Capture the cell that displays the provided text and extract its (X, Y) central coordinate. 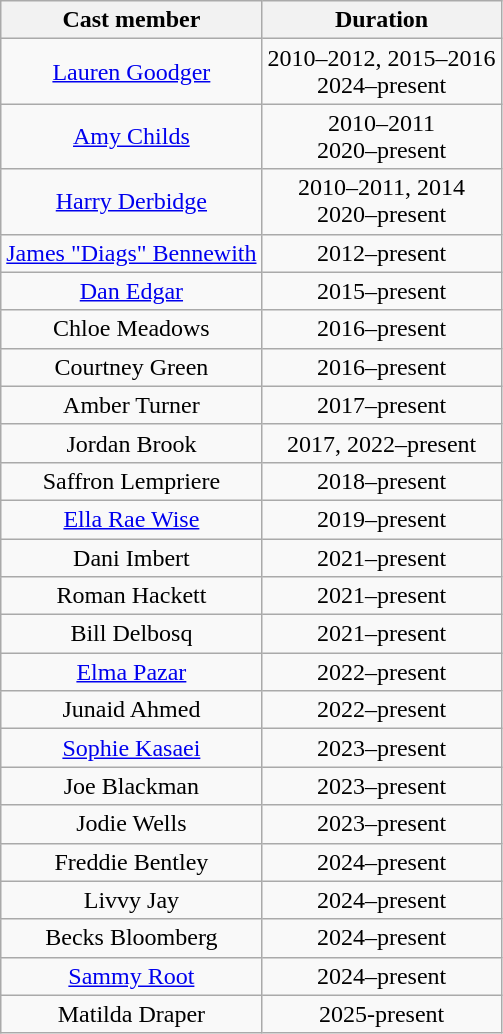
Matilda Draper (132, 1014)
Becks Bloomberg (132, 938)
Bill Delbosq (132, 634)
Cast member (132, 20)
James "Diags" Bennewith (132, 253)
Sophie Kasaei (132, 748)
Junaid Ahmed (132, 710)
Courtney Green (132, 367)
Sammy Root (132, 976)
2010–20112020–present (382, 136)
Amber Turner (132, 405)
2025-present (382, 1014)
Freddie Bentley (132, 862)
2017, 2022–present (382, 443)
Amy Childs (132, 136)
2018–present (382, 481)
Duration (382, 20)
2010–2012, 2015–2016 2024–present (382, 72)
Roman Hackett (132, 596)
Livvy Jay (132, 900)
Chloe Meadows (132, 329)
Dani Imbert (132, 557)
Harry Derbidge (132, 202)
Joe Blackman (132, 786)
2019–present (382, 519)
2010–2011, 20142020–present (382, 202)
Jodie Wells (132, 824)
2012–present (382, 253)
Dan Edgar (132, 291)
2015–present (382, 291)
Jordan Brook (132, 443)
Lauren Goodger (132, 72)
Elma Pazar (132, 672)
Ella Rae Wise (132, 519)
2017–present (382, 405)
Saffron Lempriere (132, 481)
